Detect which cell encompasses the target text, then output its [x, y] center coordinate. 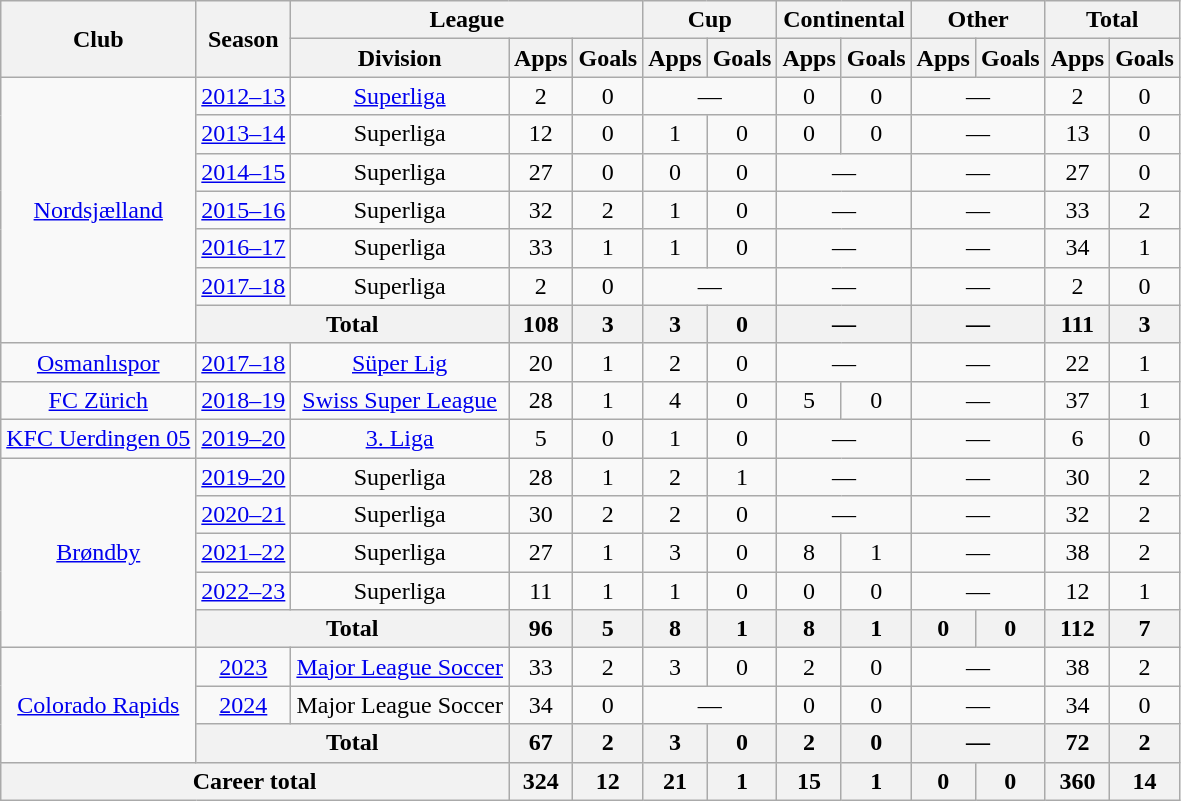
League [467, 20]
FC Zürich [98, 400]
112 [1077, 629]
2016–17 [244, 248]
2012–13 [244, 96]
2013–14 [244, 134]
3. Liga [400, 438]
Season [244, 39]
2022–23 [244, 591]
Division [400, 58]
KFC Uerdingen 05 [98, 438]
11 [540, 591]
Other [978, 20]
67 [540, 743]
111 [1077, 324]
22 [1077, 362]
108 [540, 324]
Swiss Super League [400, 400]
2023 [244, 667]
2020–21 [244, 515]
21 [675, 781]
Cup [710, 20]
14 [1145, 781]
Nordsjælland [98, 210]
2018–19 [244, 400]
6 [1077, 438]
13 [1077, 134]
2021–22 [244, 553]
Colorado Rapids [98, 705]
324 [540, 781]
Süper Lig [400, 362]
Career total [255, 781]
7 [1145, 629]
2014–15 [244, 172]
360 [1077, 781]
2024 [244, 705]
Club [98, 39]
Continental [844, 20]
4 [675, 400]
Brøndby [98, 553]
72 [1077, 743]
20 [540, 362]
Osmanlıspor [98, 362]
96 [540, 629]
37 [1077, 400]
2015–16 [244, 210]
15 [809, 781]
